Provide the (x, y) coordinate of the cell's center where the given text is located.  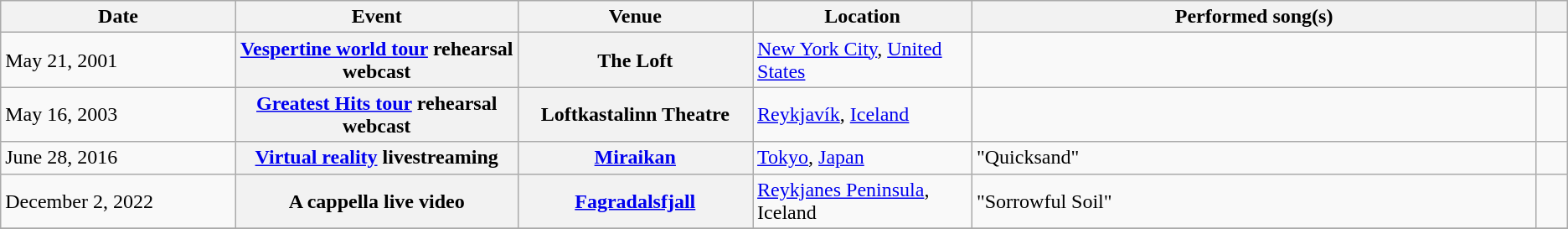
Vespertine world tour rehearsal webcast (377, 60)
New York City, United States (863, 60)
The Loft (635, 60)
Reykjavík, Iceland (863, 114)
A cappella live video (377, 201)
"Quicksand" (1253, 158)
"Sorrowful Soil" (1253, 201)
Greatest Hits tour rehearsal webcast (377, 114)
Loftkastalinn Theatre (635, 114)
May 16, 2003 (119, 114)
May 21, 2001 (119, 60)
Venue (635, 17)
Date (119, 17)
June 28, 2016 (119, 158)
Reykjanes Peninsula, Iceland (863, 201)
Miraikan (635, 158)
December 2, 2022 (119, 201)
Location (863, 17)
Event (377, 17)
Virtual reality livestreaming (377, 158)
Tokyo, Japan (863, 158)
Fagradalsfjall (635, 201)
Performed song(s) (1253, 17)
